Pinpoint the cell where the given text exists, returning its (X, Y) midpoint coordinate. 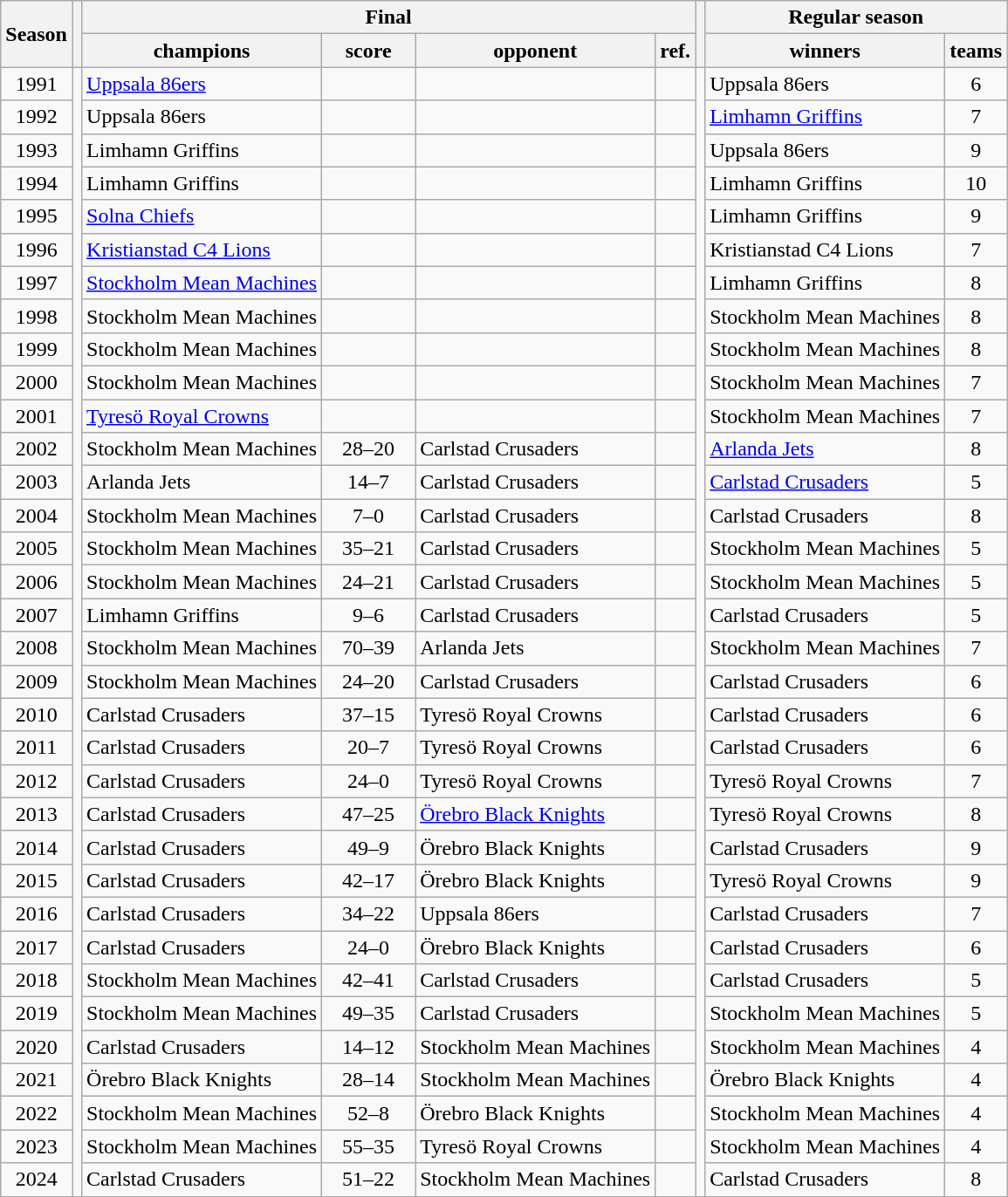
2024 (37, 1180)
1995 (37, 216)
35–21 (368, 549)
24–20 (368, 681)
1996 (37, 250)
42–41 (368, 981)
score (368, 51)
champions (202, 51)
2012 (37, 781)
2000 (37, 382)
1992 (37, 117)
winners (826, 51)
28–14 (368, 1080)
70–39 (368, 648)
2007 (37, 615)
2017 (37, 947)
Solna Chiefs (202, 216)
2020 (37, 1047)
42–17 (368, 880)
14–7 (368, 482)
24–21 (368, 582)
2003 (37, 482)
1993 (37, 150)
opponent (536, 51)
2014 (37, 847)
1991 (37, 84)
2018 (37, 981)
9–6 (368, 615)
2006 (37, 582)
51–22 (368, 1180)
20–7 (368, 748)
2022 (37, 1113)
2023 (37, 1146)
55–35 (368, 1146)
2019 (37, 1014)
Season (37, 34)
2010 (37, 715)
2004 (37, 516)
28–20 (368, 449)
2001 (37, 416)
1994 (37, 183)
10 (976, 183)
2008 (37, 648)
2015 (37, 880)
1997 (37, 283)
1999 (37, 349)
ref. (675, 51)
1998 (37, 316)
Final (389, 17)
7–0 (368, 516)
2013 (37, 814)
2002 (37, 449)
47–25 (368, 814)
2011 (37, 748)
teams (976, 51)
52–8 (368, 1113)
14–12 (368, 1047)
37–15 (368, 715)
49–35 (368, 1014)
2005 (37, 549)
2021 (37, 1080)
2009 (37, 681)
49–9 (368, 847)
Regular season (856, 17)
34–22 (368, 913)
2016 (37, 913)
